Scan for the cell matching the given text and deliver its [x, y] coordinate at center. 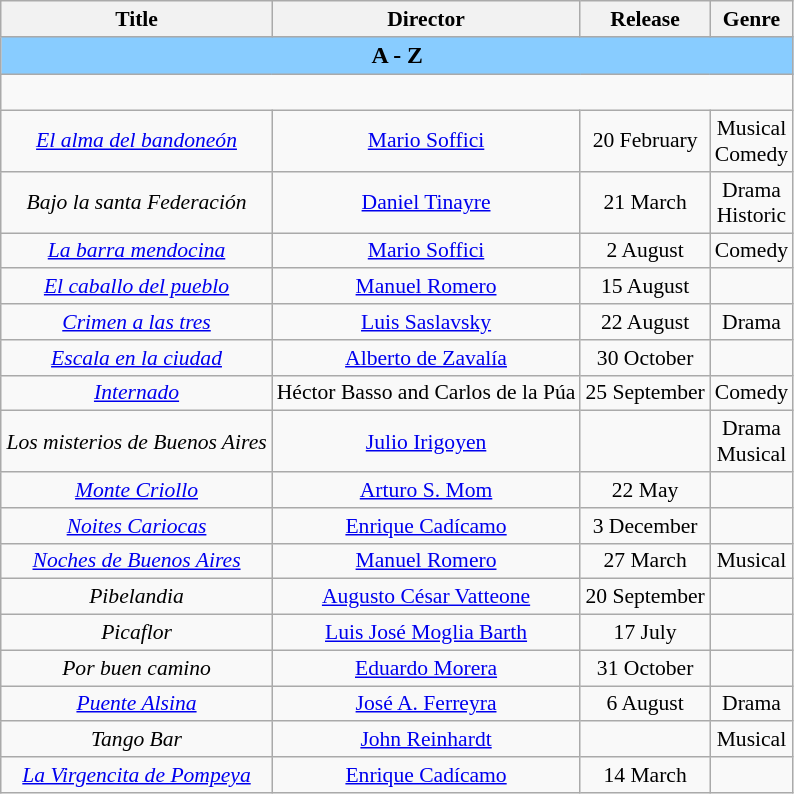
Tango Bar [136, 740]
Internado [136, 393]
22 May [644, 490]
Escala en la ciudad [136, 358]
Alberto de Zavalía [426, 358]
Luis Saslavsky [426, 322]
Monte Criollo [136, 490]
Noites Cariocas [136, 526]
21 March [644, 202]
Por buen camino [136, 668]
A - Z [397, 56]
6 August [644, 704]
El caballo del pueblo [136, 287]
Crimen a las tres [136, 322]
22 August [644, 322]
Director [426, 19]
Los misterios de Buenos Aires [136, 442]
John Reinhardt [426, 740]
2 August [644, 251]
Puente Alsina [136, 704]
Bajo la santa Federación [136, 202]
31 October [644, 668]
Daniel Tinayre [426, 202]
Luis José Moglia Barth [426, 633]
Genre [752, 19]
Eduardo Morera [426, 668]
Release [644, 19]
15 August [644, 287]
14 March [644, 775]
25 September [644, 393]
Picaflor [136, 633]
La barra mendocina [136, 251]
José A. Ferreyra [426, 704]
Arturo S. Mom [426, 490]
Pibelandia [136, 597]
17 July [644, 633]
30 October [644, 358]
DramaHistoric [752, 202]
MusicalComedy [752, 142]
20 September [644, 597]
El alma del bandoneón [136, 142]
Julio Irigoyen [426, 442]
Augusto César Vatteone [426, 597]
Héctor Basso and Carlos de la Púa [426, 393]
Title [136, 19]
DramaMusical [752, 442]
27 March [644, 561]
La Virgencita de Pompeya [136, 775]
Noches de Buenos Aires [136, 561]
20 February [644, 142]
3 December [644, 526]
